Determine the [X, Y] coordinate at the center of the cell enclosing the given text.  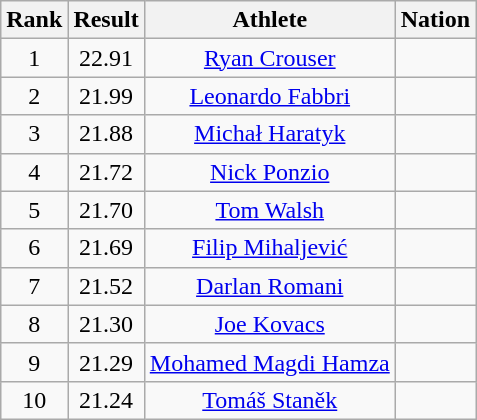
Rank [34, 20]
5 [34, 210]
2 [34, 96]
Nation [435, 20]
Darlan Romani [270, 286]
Result [106, 20]
21.99 [106, 96]
Tomáš Staněk [270, 400]
21.24 [106, 400]
Joe Kovacs [270, 324]
21.72 [106, 172]
Michał Haratyk [270, 134]
21.52 [106, 286]
Filip Mihaljević [270, 248]
8 [34, 324]
21.70 [106, 210]
1 [34, 58]
21.88 [106, 134]
10 [34, 400]
Mohamed Magdi Hamza [270, 362]
Tom Walsh [270, 210]
Nick Ponzio [270, 172]
6 [34, 248]
21.69 [106, 248]
21.29 [106, 362]
3 [34, 134]
22.91 [106, 58]
4 [34, 172]
Athlete [270, 20]
Ryan Crouser [270, 58]
21.30 [106, 324]
7 [34, 286]
9 [34, 362]
Leonardo Fabbri [270, 96]
